Identify which cell holds the provided text, then report its [X, Y] central coordinate. 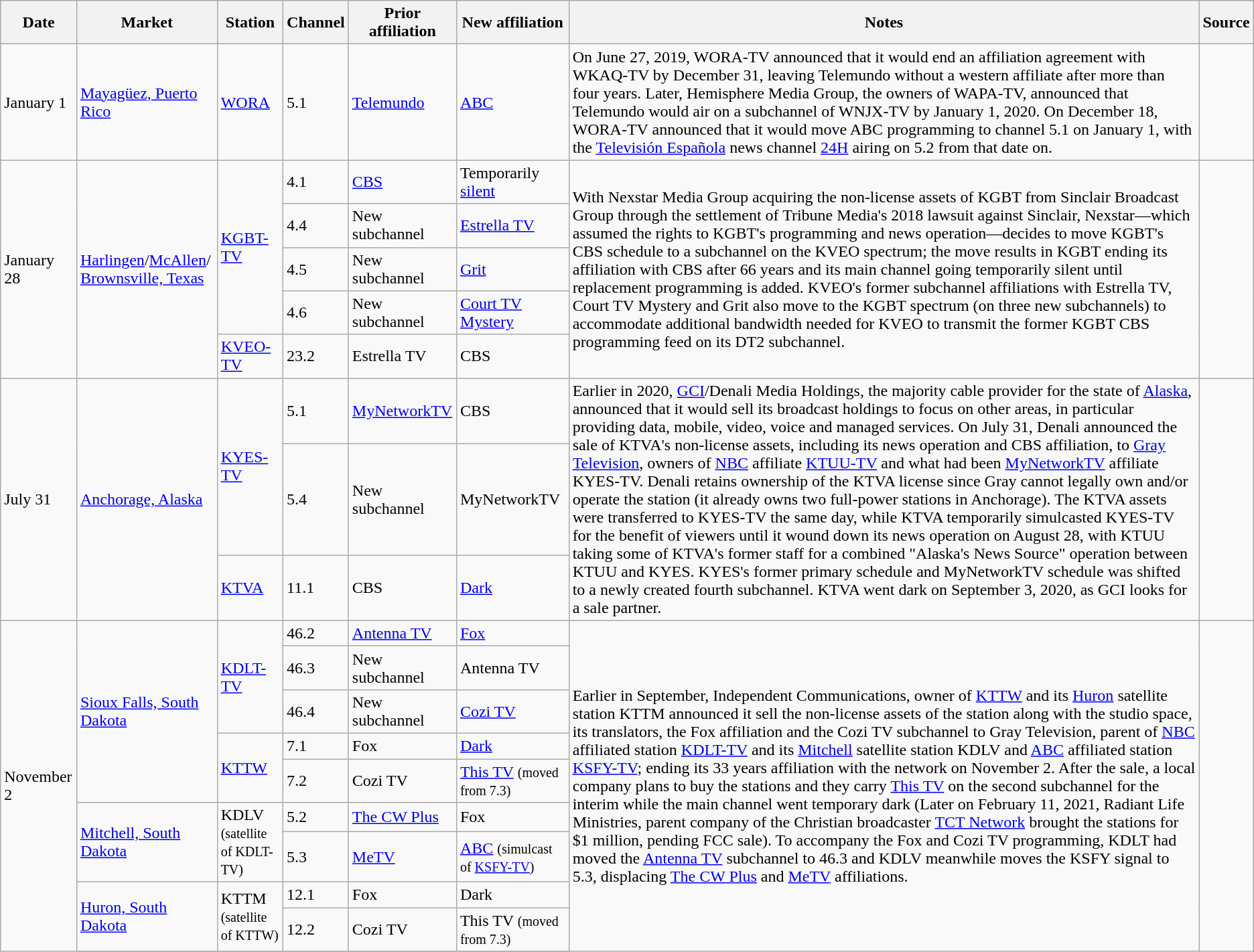
Notes [884, 23]
Grit [512, 269]
4.1 [316, 182]
Telemundo [402, 102]
Market [147, 23]
WORA [250, 102]
5.4 [316, 500]
Mitchell, South Dakota [147, 843]
KTTW [250, 768]
4.6 [316, 312]
46.4 [316, 711]
KTVA [250, 588]
12.2 [316, 930]
KTTM (satellite of KTTW) [250, 916]
Temporarily silent [512, 182]
KGBT-TV [250, 247]
7.1 [316, 746]
KVEO-TV [250, 356]
Mayagüez, Puerto Rico [147, 102]
Channel [316, 23]
5.2 [316, 817]
November 2 [39, 786]
46.2 [316, 633]
12.1 [316, 895]
ABC [512, 102]
ABC (simulcast of KSFY-TV) [512, 856]
4.5 [316, 269]
Harlingen/McAllen/Brownsville, Texas [147, 269]
The CW Plus [402, 817]
Court TV Mystery [512, 312]
4.4 [316, 225]
July 31 [39, 499]
MeTV [402, 856]
January 28 [39, 269]
New affiliation [512, 23]
Date [39, 23]
11.1 [316, 588]
KDLV (satellite of KDLT-TV) [250, 843]
Huron, South Dakota [147, 916]
Source [1226, 23]
7.2 [316, 780]
Sioux Falls, South Dakota [147, 711]
46.3 [316, 667]
23.2 [316, 356]
Anchorage, Alaska [147, 499]
KDLT-TV [250, 677]
KYES-TV [250, 466]
January 1 [39, 102]
5.3 [316, 856]
Prior affiliation [402, 23]
Station [250, 23]
